Search for the cell housing the specified text and yield its (X, Y) center coordinate. 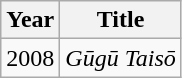
2008 (30, 58)
Gūgū Taisō (121, 58)
Title (121, 20)
Year (30, 20)
